From the cell containing the given text, extract its center point as (X, Y) coordinate. 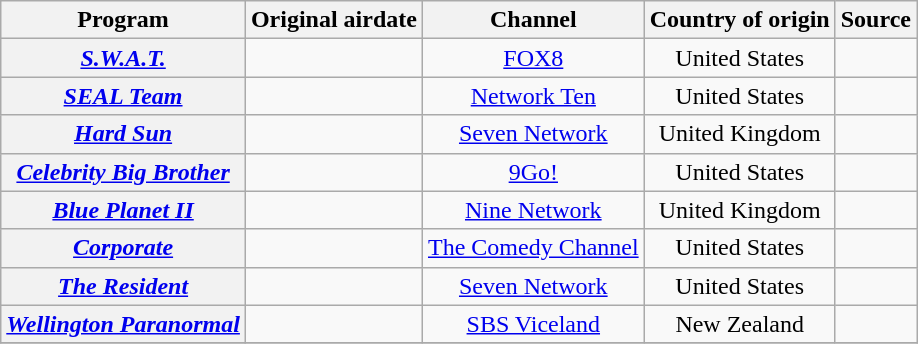
FOX8 (533, 58)
Celebrity Big Brother (124, 172)
Hard Sun (124, 134)
Original airdate (334, 20)
Blue Planet II (124, 210)
Nine Network (533, 210)
Corporate (124, 248)
Channel (533, 20)
New Zealand (740, 324)
Program (124, 20)
9Go! (533, 172)
Wellington Paranormal (124, 324)
Country of origin (740, 20)
Network Ten (533, 96)
The Comedy Channel (533, 248)
S.W.A.T. (124, 58)
The Resident (124, 286)
Source (876, 20)
SBS Viceland (533, 324)
SEAL Team (124, 96)
